Search for the cell housing the specified text and yield its (X, Y) center coordinate. 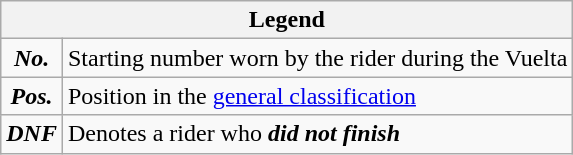
Denotes a rider who did not finish (317, 134)
Legend (287, 20)
Starting number worn by the rider during the Vuelta (317, 58)
DNF (32, 134)
Pos. (32, 96)
No. (32, 58)
Position in the general classification (317, 96)
